Search for the cell housing the specified text and yield its [x, y] center coordinate. 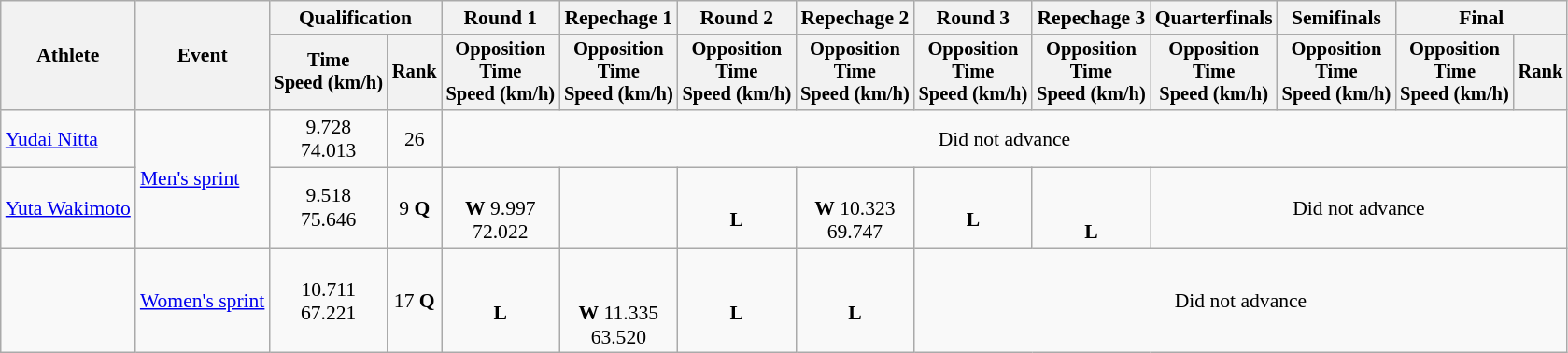
W 11.33563.520 [618, 301]
Semifinals [1337, 18]
26 [415, 138]
9.72874.013 [329, 138]
9.51875.646 [329, 209]
Round 1 [501, 18]
17 Q [415, 301]
Men's sprint [203, 179]
TimeSpeed (km/h) [329, 73]
Quarterfinals [1214, 18]
Repechage 1 [618, 18]
Event [203, 56]
10.71167.221 [329, 301]
Final [1481, 18]
Women's sprint [203, 301]
Round 3 [973, 18]
W 9.99772.022 [501, 209]
Qualification [355, 18]
Repechage 2 [855, 18]
W 10.32369.747 [855, 209]
Yudai Nitta [68, 138]
Round 2 [738, 18]
Yuta Wakimoto [68, 209]
9 Q [415, 209]
Athlete [68, 56]
Repechage 3 [1091, 18]
